Locate the cell with the specified text and output its (X, Y) center coordinate. 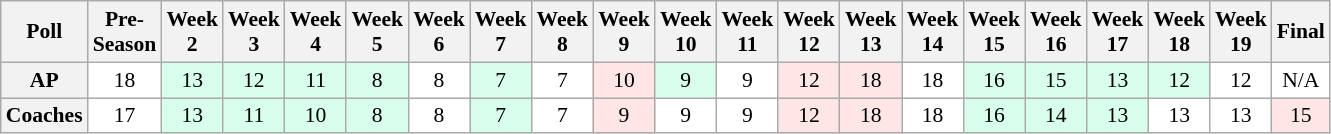
Week13 (871, 32)
Week3 (254, 32)
Week7 (501, 32)
Week14 (933, 32)
N/A (1301, 80)
Week8 (562, 32)
Week19 (1241, 32)
Week17 (1118, 32)
Final (1301, 32)
Week5 (377, 32)
Poll (44, 32)
14 (1056, 116)
Week4 (316, 32)
Week18 (1179, 32)
Coaches (44, 116)
Week16 (1056, 32)
Week12 (809, 32)
17 (125, 116)
Week15 (994, 32)
Week6 (439, 32)
Week11 (748, 32)
Pre-Season (125, 32)
Week10 (686, 32)
AP (44, 80)
Week9 (624, 32)
Week2 (192, 32)
